Capture the cell that displays the provided text and extract its [x, y] central coordinate. 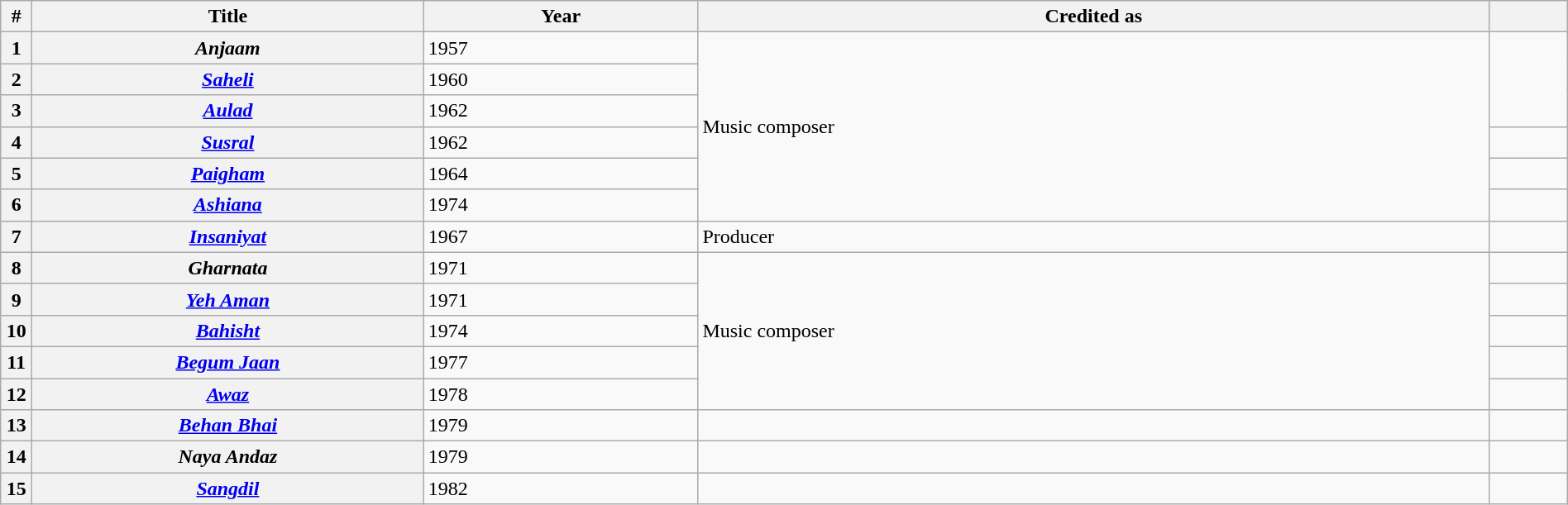
1967 [561, 236]
1957 [561, 48]
2 [17, 79]
Susral [228, 142]
Behan Bhai [228, 426]
Insaniyat [228, 236]
Anjaam [228, 48]
Producer [1093, 236]
Sangdil [228, 488]
Begum Jaan [228, 362]
Awaz [228, 394]
# [17, 17]
Credited as [1093, 17]
9 [17, 299]
Ashiana [228, 205]
12 [17, 394]
Title [228, 17]
1960 [561, 79]
Gharnata [228, 268]
1964 [561, 174]
Bahisht [228, 331]
1977 [561, 362]
7 [17, 236]
Yeh Aman [228, 299]
1 [17, 48]
11 [17, 362]
Saheli [228, 79]
14 [17, 457]
1982 [561, 488]
Aulad [228, 111]
4 [17, 142]
8 [17, 268]
1978 [561, 394]
15 [17, 488]
Naya Andaz [228, 457]
6 [17, 205]
5 [17, 174]
Paigham [228, 174]
Year [561, 17]
3 [17, 111]
10 [17, 331]
13 [17, 426]
